Provide the [x, y] coordinate of the cell's center where the given text is located.  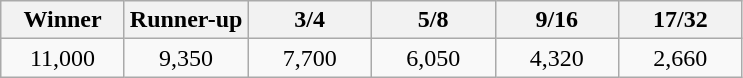
Winner [63, 20]
5/8 [433, 20]
2,660 [681, 58]
4,320 [557, 58]
9,350 [186, 58]
3/4 [310, 20]
7,700 [310, 58]
Runner-up [186, 20]
11,000 [63, 58]
9/16 [557, 20]
17/32 [681, 20]
6,050 [433, 58]
